Identify which cell holds the provided text, then report its [x, y] central coordinate. 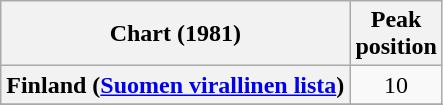
10 [396, 85]
Peakposition [396, 34]
Chart (1981) [176, 34]
Finland (Suomen virallinen lista) [176, 85]
